Scan for the cell matching the given text and deliver its (x, y) coordinate at center. 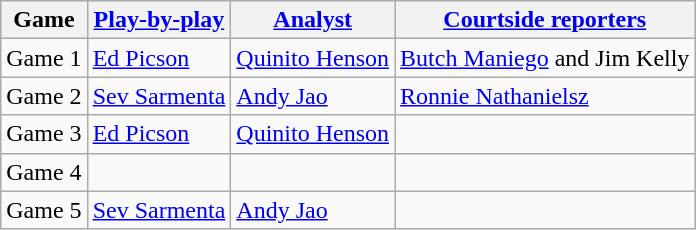
Ronnie Nathanielsz (545, 96)
Courtside reporters (545, 20)
Play-by-play (159, 20)
Game 1 (44, 58)
Butch Maniego and Jim Kelly (545, 58)
Game 4 (44, 172)
Game (44, 20)
Analyst (313, 20)
Game 3 (44, 134)
Game 2 (44, 96)
Game 5 (44, 210)
